Return (x, y) of the center of cell containing provided text 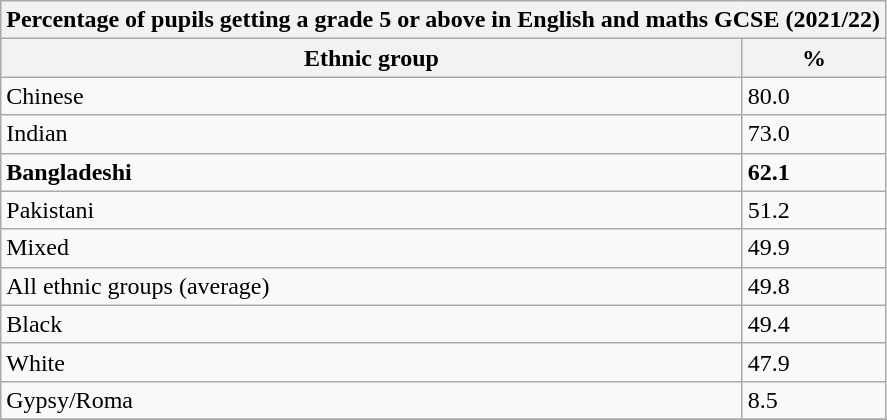
Percentage of pupils getting a grade 5 or above in English and maths GCSE (2021/22) (444, 20)
49.9 (814, 248)
49.4 (814, 324)
47.9 (814, 362)
Pakistani (372, 210)
8.5 (814, 400)
Black (372, 324)
Bangladeshi (372, 172)
All ethnic groups (average) (372, 286)
51.2 (814, 210)
Indian (372, 134)
Gypsy/Roma (372, 400)
49.8 (814, 286)
80.0 (814, 96)
73.0 (814, 134)
Mixed (372, 248)
% (814, 58)
White (372, 362)
Chinese (372, 96)
Ethnic group (372, 58)
62.1 (814, 172)
